Identify which cell holds the provided text, then report its [X, Y] central coordinate. 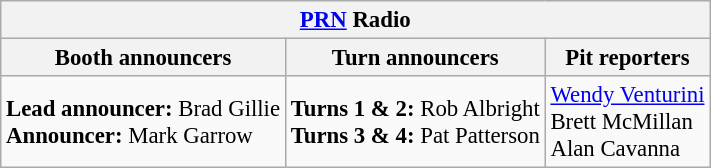
PRN Radio [356, 20]
Wendy VenturiniBrett McMillanAlan Cavanna [628, 122]
Pit reporters [628, 58]
Turn announcers [415, 58]
Lead announcer: Brad GillieAnnouncer: Mark Garrow [144, 122]
Booth announcers [144, 58]
Turns 1 & 2: Rob AlbrightTurns 3 & 4: Pat Patterson [415, 122]
